Detect which cell encompasses the target text, then output its [X, Y] center coordinate. 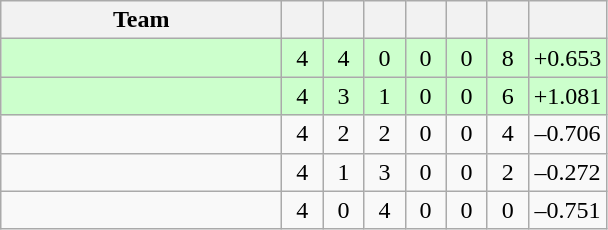
+0.653 [568, 58]
8 [508, 58]
–0.272 [568, 172]
–0.706 [568, 134]
+1.081 [568, 96]
6 [508, 96]
Team [142, 20]
–0.751 [568, 210]
